Scan for the cell matching the given text and deliver its (x, y) coordinate at center. 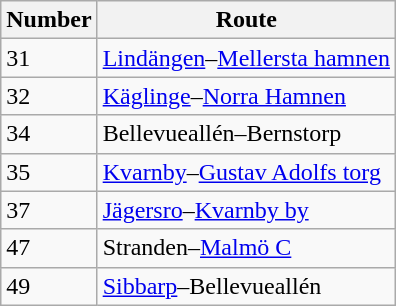
Bellevueallén–Bernstorp (246, 134)
Route (246, 20)
Stranden–Malmö C (246, 248)
34 (49, 134)
Kvarnby–Gustav Adolfs torg (246, 172)
31 (49, 58)
37 (49, 210)
Sibbarp–Bellevueallén (246, 286)
Jägersro–Kvarnby by (246, 210)
32 (49, 96)
49 (49, 286)
Käglinge–Norra Hamnen (246, 96)
Lindängen–Mellersta hamnen (246, 58)
35 (49, 172)
47 (49, 248)
Number (49, 20)
